Extract the [X, Y] coordinate from the center of the cell holding the provided text.  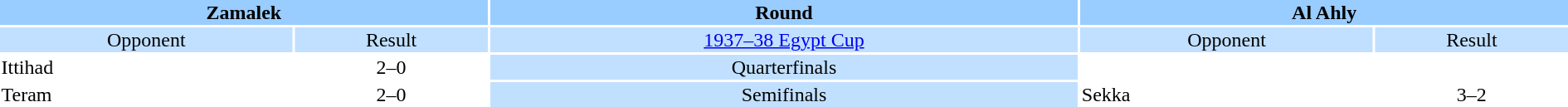
Ittihad [146, 67]
Zamalek [244, 12]
Semifinals [785, 95]
Quarterfinals [785, 67]
Teram [146, 95]
Al Ahly [1324, 12]
Sekka [1226, 95]
3–2 [1472, 95]
1937–38 Egypt Cup [785, 40]
Round [785, 12]
